Find where the given text appears and provide that cell's center as [X, Y] coordinate. 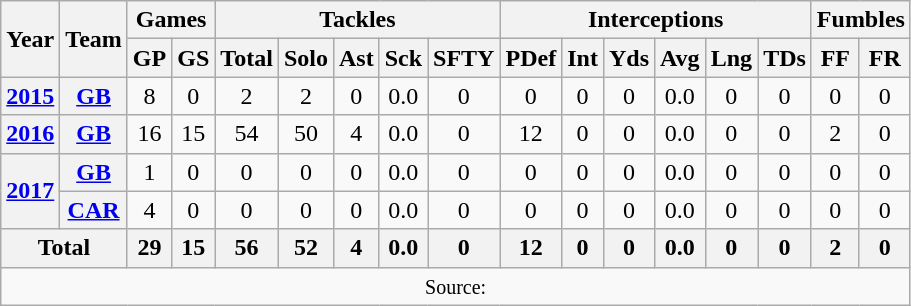
56 [247, 248]
Sck [403, 58]
1 [149, 172]
Avg [680, 58]
Yds [628, 58]
Games [170, 20]
Ast [356, 58]
29 [149, 248]
Interceptions [656, 20]
50 [306, 134]
52 [306, 248]
SFTY [464, 58]
GS [194, 58]
Fumbles [860, 20]
2016 [30, 134]
2017 [30, 191]
CAR [94, 210]
Year [30, 39]
FR [884, 58]
GP [149, 58]
FF [835, 58]
Tackles [358, 20]
Lng [731, 58]
TDs [785, 58]
Team [94, 39]
54 [247, 134]
Solo [306, 58]
2015 [30, 96]
16 [149, 134]
PDef [531, 58]
Int [583, 58]
Source: [456, 286]
8 [149, 96]
